Pinpoint the cell where the given text exists, returning its [x, y] midpoint coordinate. 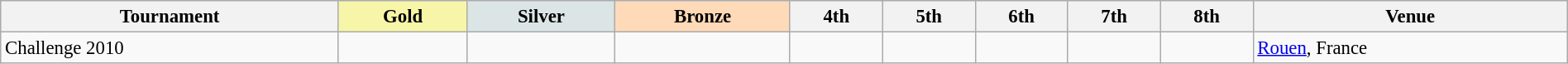
6th [1021, 17]
Gold [403, 17]
4th [836, 17]
8th [1207, 17]
5th [929, 17]
Challenge 2010 [170, 48]
7th [1114, 17]
Tournament [170, 17]
Venue [1410, 17]
Bronze [703, 17]
Rouen, France [1410, 48]
Silver [541, 17]
